Search for the cell housing the specified text and yield its (X, Y) center coordinate. 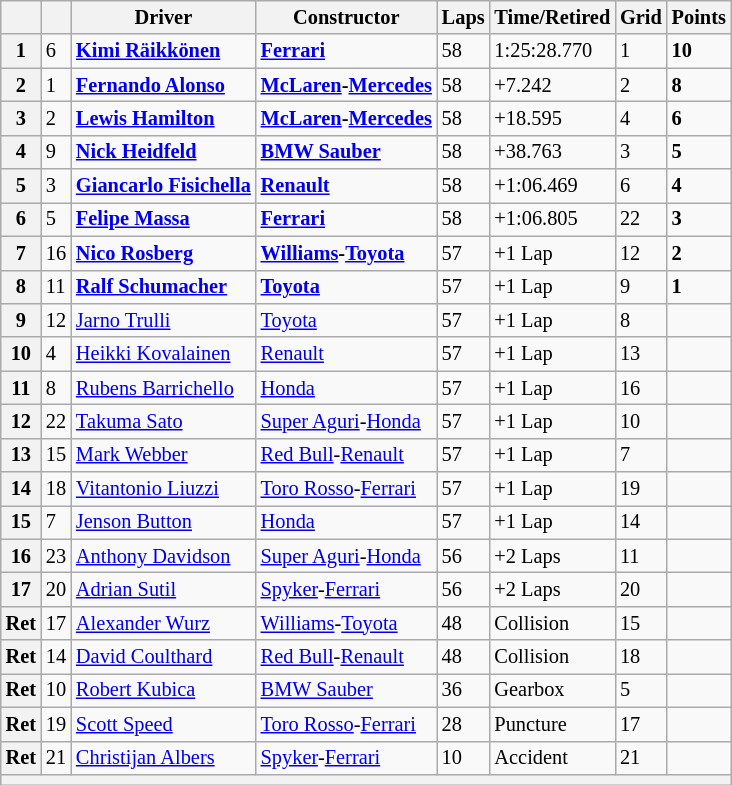
Gearbox (552, 690)
Anthony Davidson (164, 556)
+18.595 (552, 118)
1:25:28.770 (552, 51)
23 (56, 556)
Driver (164, 17)
Heikki Kovalainen (164, 354)
Jarno Trulli (164, 320)
Fernando Alonso (164, 85)
28 (464, 724)
Ralf Schumacher (164, 287)
Mark Webber (164, 455)
Accident (552, 758)
Vitantonio Liuzzi (164, 489)
Felipe Massa (164, 219)
+1:06.805 (552, 219)
+38.763 (552, 152)
David Coulthard (164, 657)
Grid (641, 17)
Constructor (346, 17)
Robert Kubica (164, 690)
36 (464, 690)
Laps (464, 17)
Puncture (552, 724)
Giancarlo Fisichella (164, 186)
Nico Rosberg (164, 253)
Takuma Sato (164, 421)
Scott Speed (164, 724)
Lewis Hamilton (164, 118)
Christijan Albers (164, 758)
Adrian Sutil (164, 589)
Points (699, 17)
Time/Retired (552, 17)
Alexander Wurz (164, 623)
Kimi Räikkönen (164, 51)
+7.242 (552, 85)
Jenson Button (164, 522)
Rubens Barrichello (164, 388)
Nick Heidfeld (164, 152)
+1:06.469 (552, 186)
